Search for the cell housing the specified text and yield its [X, Y] center coordinate. 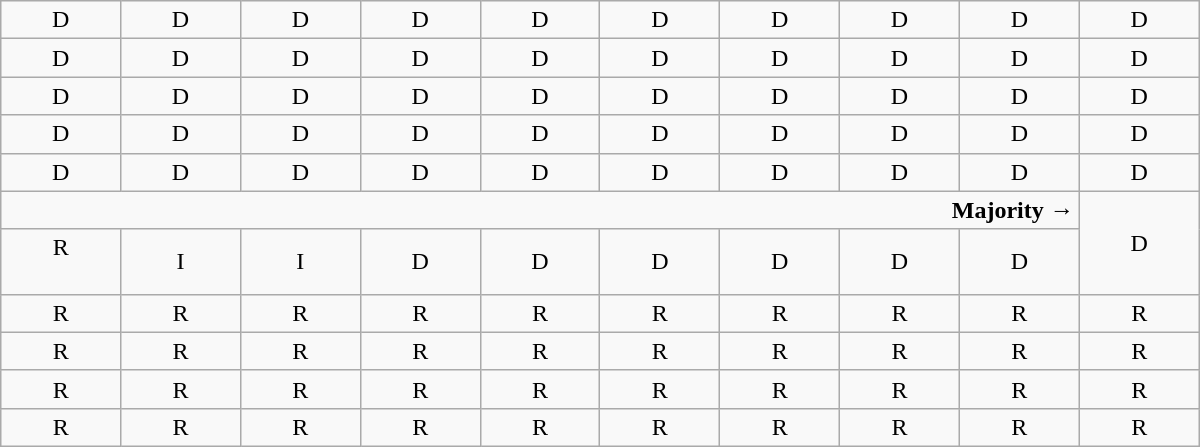
Majority → [540, 210]
